Output the (X, Y) coordinate of the center of the cell containing the given text.  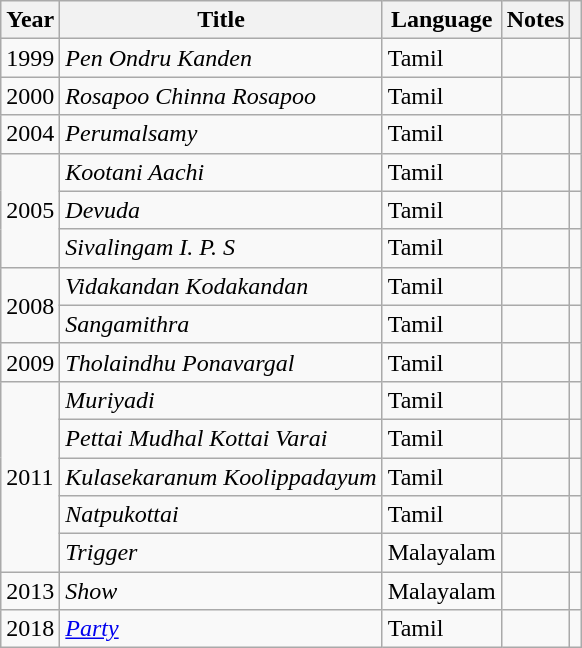
2011 (30, 476)
2008 (30, 305)
Kulasekaranum Koolippadayum (221, 477)
Pen Ondru Kanden (221, 58)
Natpukottai (221, 515)
Year (30, 20)
Sivalingam I. P. S (221, 248)
Trigger (221, 553)
Vidakandan Kodakandan (221, 286)
Notes (535, 20)
1999 (30, 58)
2009 (30, 362)
2005 (30, 210)
Perumalsamy (221, 134)
2013 (30, 591)
Muriyadi (221, 400)
Show (221, 591)
Kootani Aachi (221, 172)
Pettai Mudhal Kottai Varai (221, 438)
Party (221, 629)
Devuda (221, 210)
2018 (30, 629)
Title (221, 20)
Tholaindhu Ponavargal (221, 362)
Language (442, 20)
2000 (30, 96)
Rosapoo Chinna Rosapoo (221, 96)
Sangamithra (221, 324)
2004 (30, 134)
